Detect which cell encompasses the target text, then output its (X, Y) center coordinate. 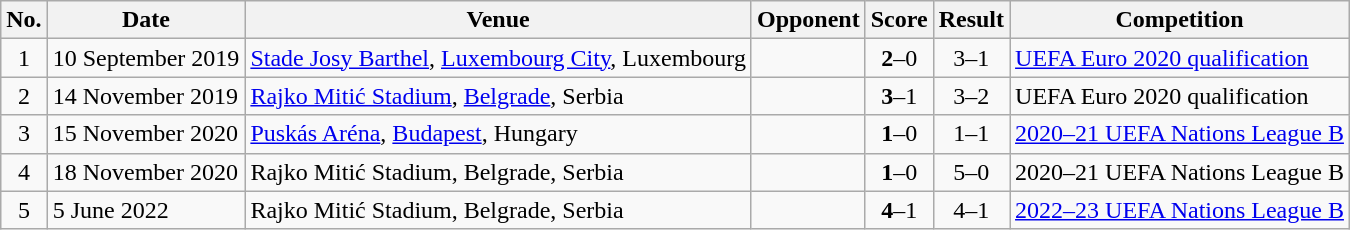
Puskás Aréna, Budapest, Hungary (498, 134)
15 November 2020 (146, 134)
5 (24, 210)
1–1 (971, 134)
1 (24, 58)
Competition (1180, 20)
Result (971, 20)
Score (899, 20)
2–0 (899, 58)
2022–23 UEFA Nations League B (1180, 210)
5 June 2022 (146, 210)
10 September 2019 (146, 58)
Stade Josy Barthel, Luxembourg City, Luxembourg (498, 58)
18 November 2020 (146, 172)
14 November 2019 (146, 96)
3–2 (971, 96)
No. (24, 20)
Venue (498, 20)
5–0 (971, 172)
Opponent (808, 20)
2 (24, 96)
4 (24, 172)
Date (146, 20)
3 (24, 134)
